Search for the cell housing the specified text and yield its (x, y) center coordinate. 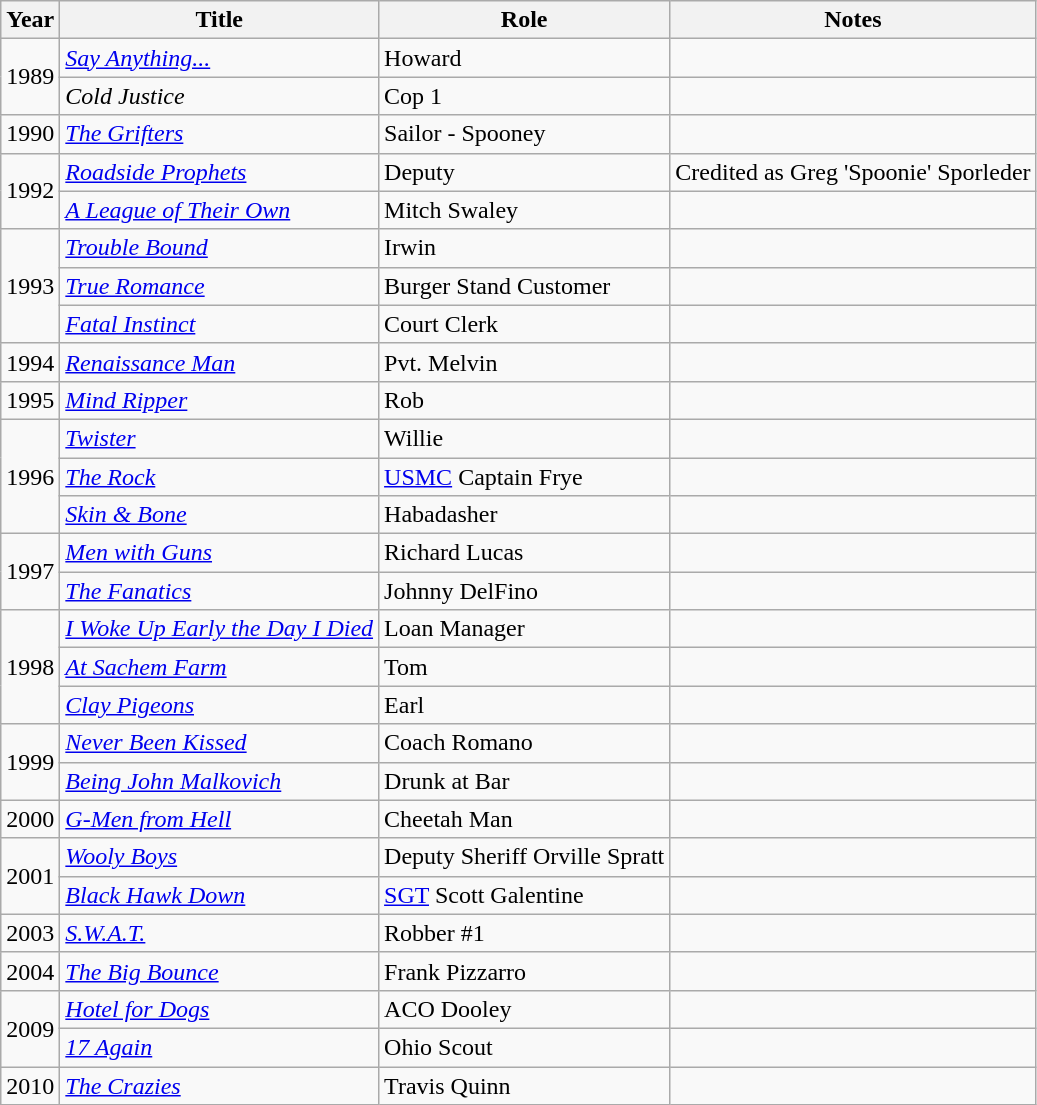
The Crazies (220, 1085)
Irwin (524, 248)
1999 (30, 762)
Fatal Instinct (220, 324)
Deputy (524, 172)
Renaissance Man (220, 362)
2010 (30, 1085)
Never Been Kissed (220, 743)
2009 (30, 1028)
Cold Justice (220, 96)
Loan Manager (524, 629)
Coach Romano (524, 743)
The Fanatics (220, 591)
1994 (30, 362)
Tom (524, 667)
Drunk at Bar (524, 781)
2003 (30, 933)
Clay Pigeons (220, 705)
Black Hawk Down (220, 895)
Trouble Bound (220, 248)
The Rock (220, 477)
Robber #1 (524, 933)
Role (524, 20)
Mind Ripper (220, 400)
G-Men from Hell (220, 819)
Skin & Bone (220, 515)
Habadasher (524, 515)
I Woke Up Early the Day I Died (220, 629)
1997 (30, 572)
SGT Scott Galentine (524, 895)
1990 (30, 134)
Notes (853, 20)
A League of Their Own (220, 210)
At Sachem Farm (220, 667)
Court Clerk (524, 324)
Earl (524, 705)
Johnny DelFino (524, 591)
1996 (30, 476)
1992 (30, 191)
Title (220, 20)
USMC Captain Frye (524, 477)
Roadside Prophets (220, 172)
2004 (30, 971)
Pvt. Melvin (524, 362)
Men with Guns (220, 553)
Credited as Greg 'Spoonie' Sporleder (853, 172)
Ohio Scout (524, 1047)
The Grifters (220, 134)
Wooly Boys (220, 857)
S.W.A.T. (220, 933)
Rob (524, 400)
Richard Lucas (524, 553)
2000 (30, 819)
Mitch Swaley (524, 210)
Howard (524, 58)
17 Again (220, 1047)
2001 (30, 876)
Being John Malkovich (220, 781)
Year (30, 20)
Burger Stand Customer (524, 286)
1995 (30, 400)
Cheetah Man (524, 819)
Willie (524, 438)
Twister (220, 438)
Travis Quinn (524, 1085)
Cop 1 (524, 96)
Hotel for Dogs (220, 1009)
Frank Pizzarro (524, 971)
1989 (30, 77)
ACO Dooley (524, 1009)
Deputy Sheriff Orville Spratt (524, 857)
1998 (30, 667)
1993 (30, 286)
Sailor - Spooney (524, 134)
The Big Bounce (220, 971)
Say Anything... (220, 58)
True Romance (220, 286)
